Detect which cell encompasses the target text, then output its (x, y) center coordinate. 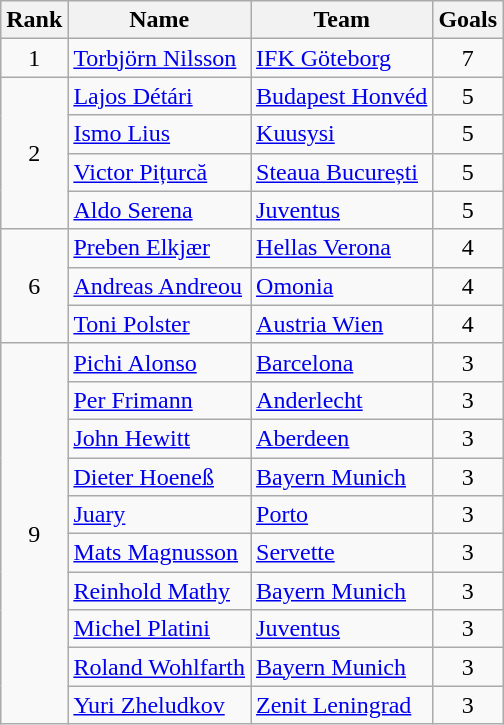
Rank (34, 20)
Austria Wien (342, 324)
Barcelona (342, 362)
Victor Pițurcă (160, 172)
Goals (468, 20)
Budapest Honvéd (342, 96)
IFK Göteborg (342, 58)
Andreas Andreou (160, 286)
Name (160, 20)
Michel Platini (160, 629)
9 (34, 534)
Per Frimann (160, 400)
Steaua București (342, 172)
Servette (342, 553)
Aldo Serena (160, 210)
Roland Wohlfarth (160, 667)
Pichi Alonso (160, 362)
Hellas Verona (342, 248)
2 (34, 153)
1 (34, 58)
Mats Magnusson (160, 553)
Porto (342, 515)
6 (34, 286)
Lajos Détári (160, 96)
Toni Polster (160, 324)
Juary (160, 515)
Reinhold Mathy (160, 591)
Kuusysi (342, 134)
Preben Elkjær (160, 248)
7 (468, 58)
Yuri Zheludkov (160, 705)
Aberdeen (342, 438)
Ismo Lius (160, 134)
Dieter Hoeneß (160, 477)
Team (342, 20)
John Hewitt (160, 438)
Torbjörn Nilsson (160, 58)
Zenit Leningrad (342, 705)
Omonia (342, 286)
Anderlecht (342, 400)
